Determine the (x, y) coordinate at the center of the cell enclosing the given text.  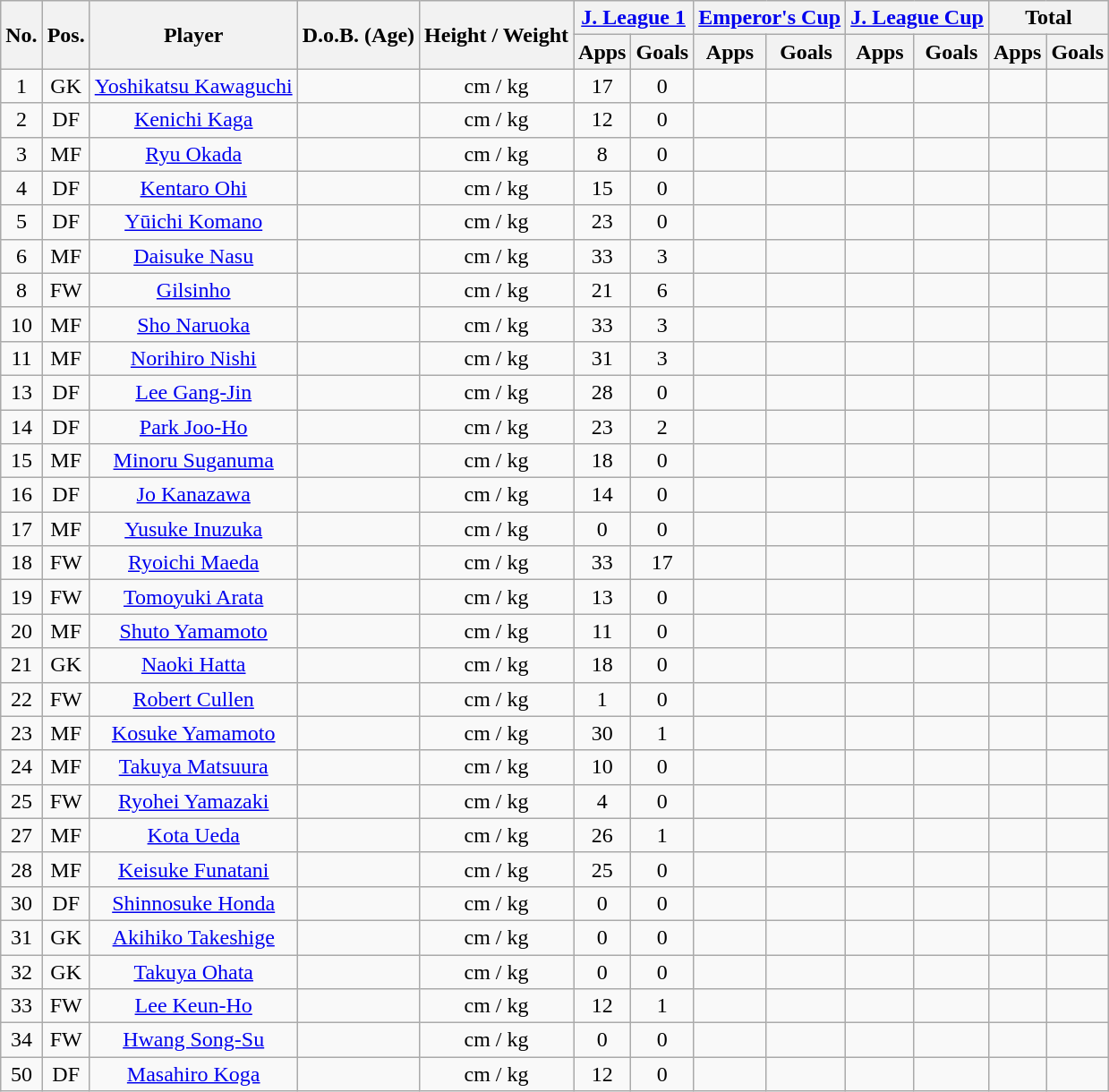
Jo Kanazawa (193, 495)
Total (1048, 18)
Shinnosuke Honda (193, 903)
Lee Gang-Jin (193, 392)
Sho Naruoka (193, 324)
Robert Cullen (193, 699)
Pos. (66, 35)
D.o.B. (Age) (358, 35)
J. League 1 (634, 18)
Park Joo-Ho (193, 427)
Emperor's Cup (770, 18)
5 (21, 222)
Ryu Okada (193, 154)
Hwang Song-Su (193, 1040)
Tomoyuki Arata (193, 597)
16 (21, 495)
19 (21, 597)
Lee Keun-Ho (193, 1006)
26 (602, 835)
22 (21, 699)
Norihiro Nishi (193, 358)
27 (21, 835)
50 (21, 1074)
Keisuke Funatani (193, 869)
No. (21, 35)
24 (21, 767)
Yusuke Inuzuka (193, 529)
Kosuke Yamamoto (193, 733)
Minoru Suganuma (193, 461)
Shuto Yamamoto (193, 631)
Daisuke Nasu (193, 256)
Yoshikatsu Kawaguchi (193, 86)
Masahiro Koga (193, 1074)
Takuya Ohata (193, 971)
32 (21, 971)
Yūichi Komano (193, 222)
34 (21, 1040)
Kentaro Ohi (193, 188)
Kota Ueda (193, 835)
Player (193, 35)
Kenichi Kaga (193, 120)
20 (21, 631)
Akihiko Takeshige (193, 937)
J. League Cup (917, 18)
Naoki Hatta (193, 665)
Height / Weight (497, 35)
Gilsinho (193, 290)
Takuya Matsuura (193, 767)
Ryoichi Maeda (193, 563)
Ryohei Yamazaki (193, 801)
